Determine the (X, Y) coordinate at the center of the cell enclosing the given text.  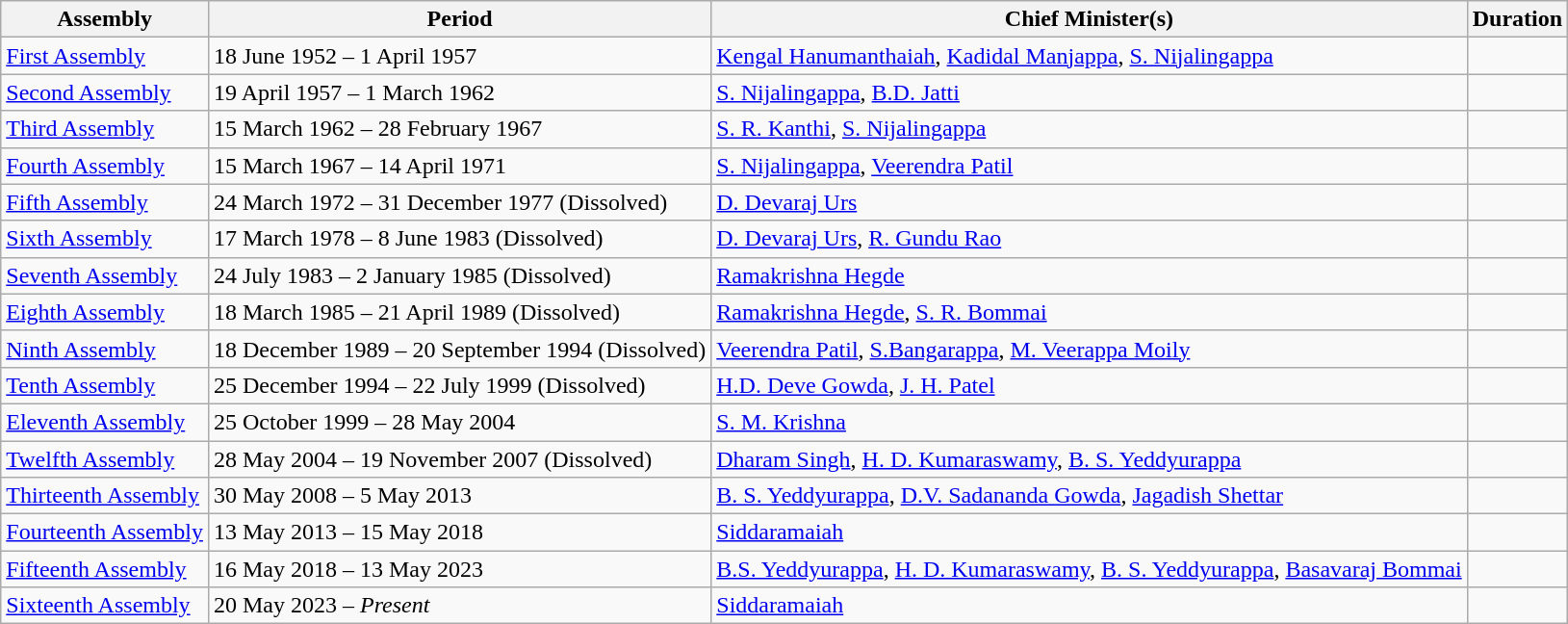
Sixth Assembly (105, 239)
25 October 1999 – 28 May 2004 (459, 422)
Third Assembly (105, 129)
18 December 1989 – 20 September 1994 (Dissolved) (459, 349)
B. S. Yeddyurappa, D.V. Sadananda Gowda, Jagadish Shettar (1090, 496)
Thirteenth Assembly (105, 496)
Period (459, 19)
D. Devaraj Urs, R. Gundu Rao (1090, 239)
Ninth Assembly (105, 349)
20 May 2023 – Present (459, 606)
25 December 1994 – 22 July 1999 (Dissolved) (459, 385)
Veerendra Patil, S.Bangarappa, M. Veerappa Moily (1090, 349)
28 May 2004 – 19 November 2007 (Dissolved) (459, 459)
15 March 1962 – 28 February 1967 (459, 129)
24 July 1983 – 2 January 1985 (Dissolved) (459, 275)
30 May 2008 – 5 May 2013 (459, 496)
18 March 1985 – 21 April 1989 (Dissolved) (459, 312)
First Assembly (105, 56)
B.S. Yeddyurappa, H. D. Kumaraswamy, B. S. Yeddyurappa, Basavaraj Bommai (1090, 569)
S. M. Krishna (1090, 422)
Seventh Assembly (105, 275)
Chief Minister(s) (1090, 19)
S. R. Kanthi, S. Nijalingappa (1090, 129)
Fourteenth Assembly (105, 533)
Sixteenth Assembly (105, 606)
18 June 1952 – 1 April 1957 (459, 56)
Eleventh Assembly (105, 422)
S. Nijalingappa, B.D. Jatti (1090, 92)
D. Devaraj Urs (1090, 202)
Second Assembly (105, 92)
Kengal Hanumanthaiah, Kadidal Manjappa, S. Nijalingappa (1090, 56)
17 March 1978 – 8 June 1983 (Dissolved) (459, 239)
Eighth Assembly (105, 312)
19 April 1957 – 1 March 1962 (459, 92)
S. Nijalingappa, Veerendra Patil (1090, 166)
15 March 1967 – 14 April 1971 (459, 166)
Duration (1517, 19)
16 May 2018 – 13 May 2023 (459, 569)
Ramakrishna Hegde (1090, 275)
Fifth Assembly (105, 202)
Dharam Singh, H. D. Kumaraswamy, B. S. Yeddyurappa (1090, 459)
Assembly (105, 19)
Ramakrishna Hegde, S. R. Bommai (1090, 312)
24 March 1972 – 31 December 1977 (Dissolved) (459, 202)
Fourth Assembly (105, 166)
13 May 2013 – 15 May 2018 (459, 533)
Tenth Assembly (105, 385)
Fifteenth Assembly (105, 569)
H.D. Deve Gowda, J. H. Patel (1090, 385)
Twelfth Assembly (105, 459)
